Pinpoint the cell where the given text exists, returning its [X, Y] midpoint coordinate. 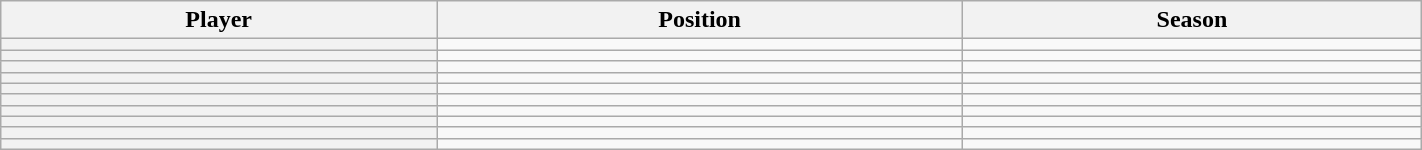
Position [700, 20]
Player [219, 20]
Season [1192, 20]
